Extract the (x, y) coordinate from the center of the cell holding the provided text.  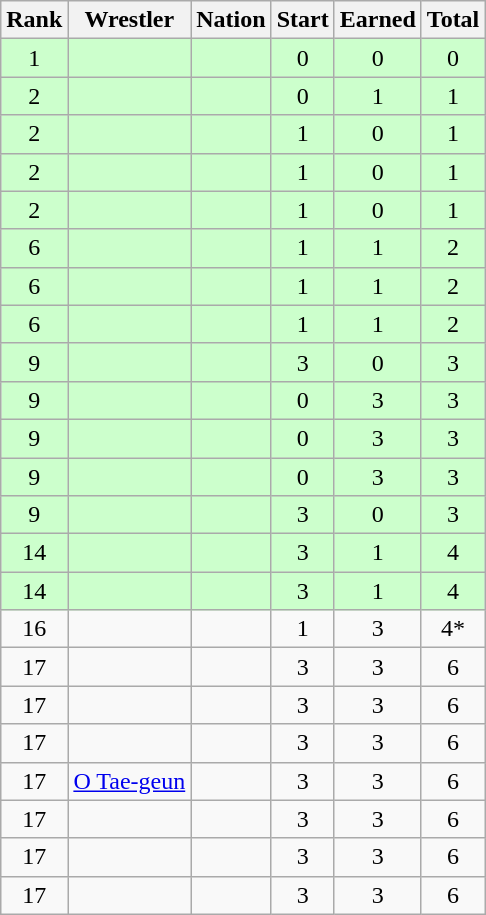
Total (453, 20)
O Tae-geun (130, 781)
Wrestler (130, 20)
Nation (231, 20)
Start (302, 20)
4* (453, 629)
Earned (378, 20)
16 (34, 629)
Rank (34, 20)
